Output the [x, y] coordinate of the center of the cell containing the given text.  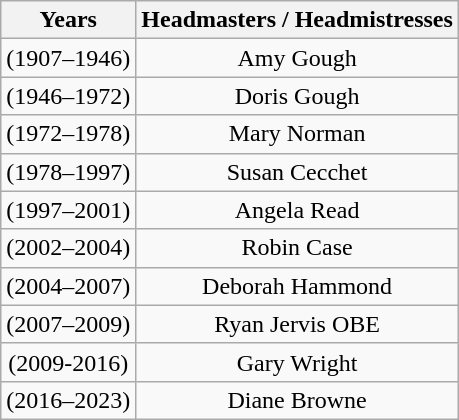
(2007–2009) [68, 324]
Amy Gough [298, 58]
(2009-2016) [68, 362]
Gary Wright [298, 362]
(1997–2001) [68, 210]
Deborah Hammond [298, 286]
Susan Cecchet [298, 172]
(2002–2004) [68, 248]
Robin Case [298, 248]
(1972–1978) [68, 134]
(1978–1997) [68, 172]
(2016–2023) [68, 400]
Headmasters / Headmistresses [298, 20]
Ryan Jervis OBE [298, 324]
Doris Gough [298, 96]
(2004–2007) [68, 286]
(1907–1946) [68, 58]
Angela Read [298, 210]
(1946–1972) [68, 96]
Diane Browne [298, 400]
Years [68, 20]
Mary Norman [298, 134]
